Find where the given text appears and provide that cell's center as [x, y] coordinate. 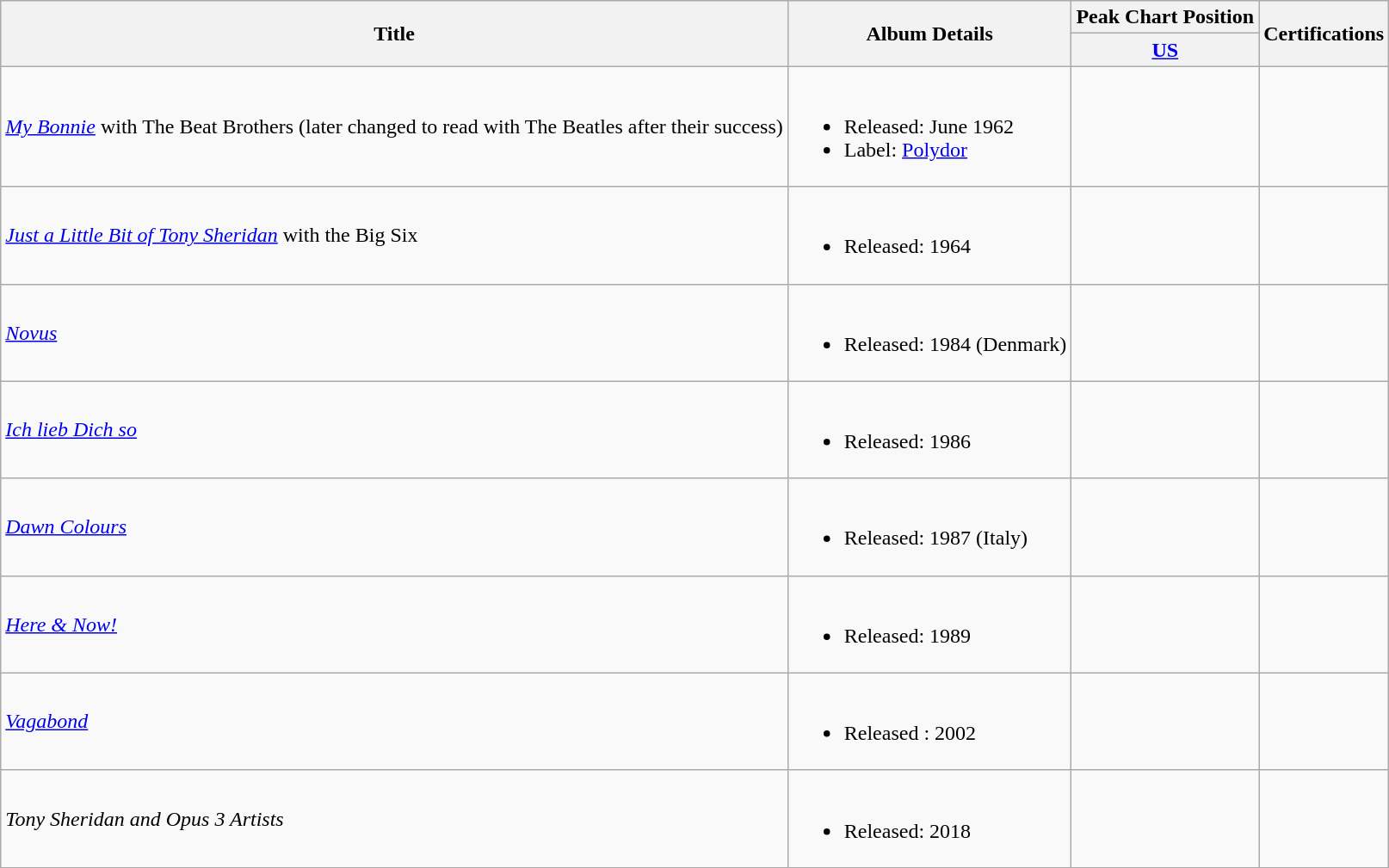
Released: 2018 [929, 819]
Released: June 1962Label: Polydor [929, 126]
Novus [394, 332]
US [1165, 50]
Released : 2002 [929, 721]
Released: 1989 [929, 625]
Dawn Colours [394, 526]
Here & Now! [394, 625]
Peak Chart Position [1165, 17]
Released: 1984 (Denmark) [929, 332]
Ich lieb Dich so [394, 430]
Title [394, 34]
Released: 1986 [929, 430]
Released: 1964 [929, 236]
Just a Little Bit of Tony Sheridan with the Big Six [394, 236]
Released: 1987 (Italy) [929, 526]
Tony Sheridan and Opus 3 Artists [394, 819]
My Bonnie with The Beat Brothers (later changed to read with The Beatles after their success) [394, 126]
Album Details [929, 34]
Vagabond [394, 721]
Certifications [1324, 34]
